Output the [x, y] coordinate of the center of the cell containing the given text.  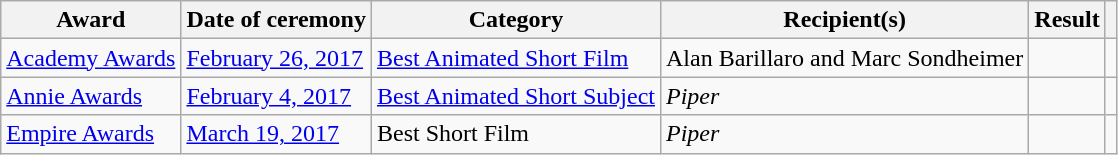
Result [1067, 20]
Recipient(s) [844, 20]
Best Short Film [516, 134]
Annie Awards [91, 96]
Alan Barillaro and Marc Sondheimer [844, 58]
Date of ceremony [276, 20]
February 26, 2017 [276, 58]
March 19, 2017 [276, 134]
Award [91, 20]
Category [516, 20]
Academy Awards [91, 58]
Best Animated Short Subject [516, 96]
Best Animated Short Film [516, 58]
February 4, 2017 [276, 96]
Empire Awards [91, 134]
